Determine the (x, y) coordinate at the center of the cell enclosing the given text.  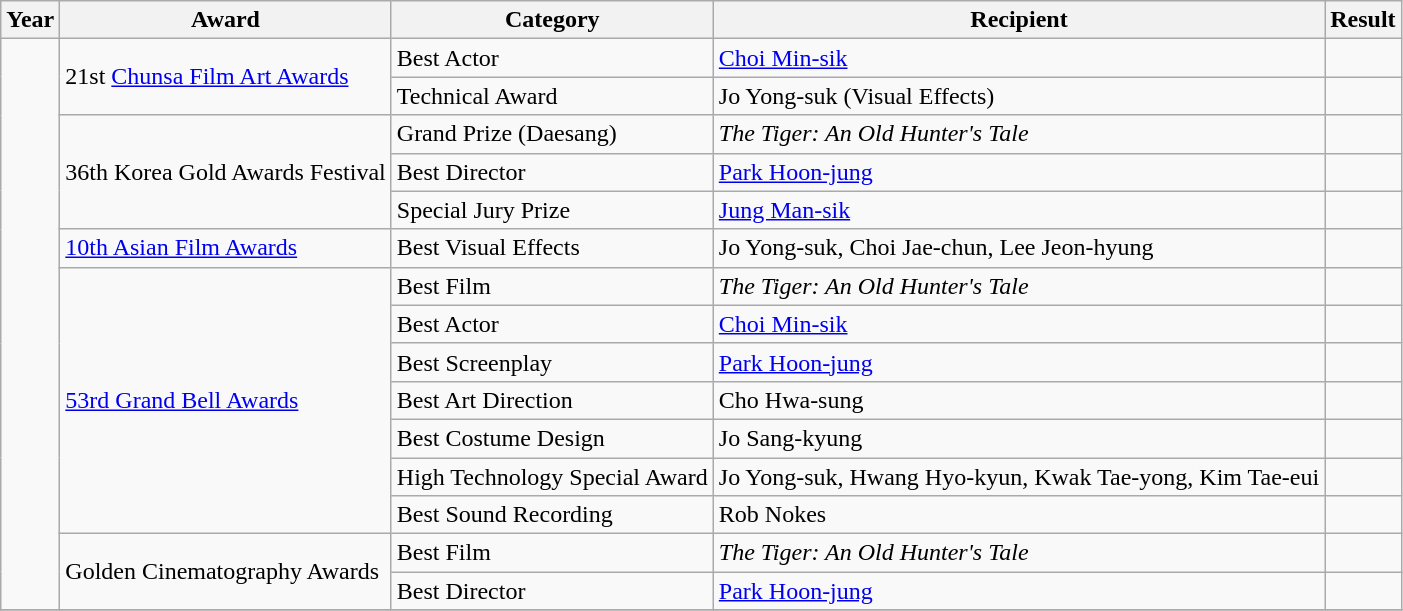
Golden Cinematography Awards (226, 572)
Best Visual Effects (552, 248)
Technical Award (552, 96)
Best Sound Recording (552, 515)
Recipient (1018, 20)
Grand Prize (Daesang) (552, 134)
10th Asian Film Awards (226, 248)
Cho Hwa-sung (1018, 400)
Year (30, 20)
Best Screenplay (552, 362)
Jo Yong-suk (Visual Effects) (1018, 96)
36th Korea Gold Awards Festival (226, 172)
53rd Grand Bell Awards (226, 400)
Rob Nokes (1018, 515)
Jo Yong-suk, Hwang Hyo-kyun, Kwak Tae-yong, Kim Tae-eui (1018, 477)
21st Chunsa Film Art Awards (226, 77)
Best Costume Design (552, 438)
Special Jury Prize (552, 210)
Result (1363, 20)
Jung Man-sik (1018, 210)
High Technology Special Award (552, 477)
Jo Yong-suk, Choi Jae-chun, Lee Jeon-hyung (1018, 248)
Jo Sang-kyung (1018, 438)
Best Art Direction (552, 400)
Category (552, 20)
Award (226, 20)
